From the cell containing the given text, extract its center point as [X, Y] coordinate. 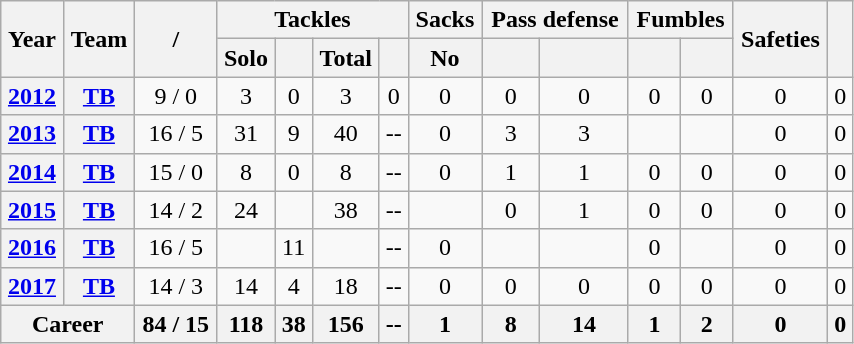
4 [294, 286]
/ [176, 39]
No [445, 58]
Year [32, 39]
Tackles [312, 20]
118 [246, 324]
9 [294, 134]
15 / 0 [176, 172]
156 [346, 324]
11 [294, 248]
9 / 0 [176, 96]
24 [246, 210]
Total [346, 58]
31 [246, 134]
2016 [32, 248]
84 / 15 [176, 324]
40 [346, 134]
Pass defense [555, 20]
Sacks [445, 20]
Team [98, 39]
14 / 3 [176, 286]
2012 [32, 96]
2013 [32, 134]
2017 [32, 286]
Fumbles [680, 20]
Safeties [780, 39]
18 [346, 286]
14 / 2 [176, 210]
2 [707, 324]
2014 [32, 172]
2015 [32, 210]
Career [68, 324]
Solo [246, 58]
